Return [x, y] of the center of cell containing provided text 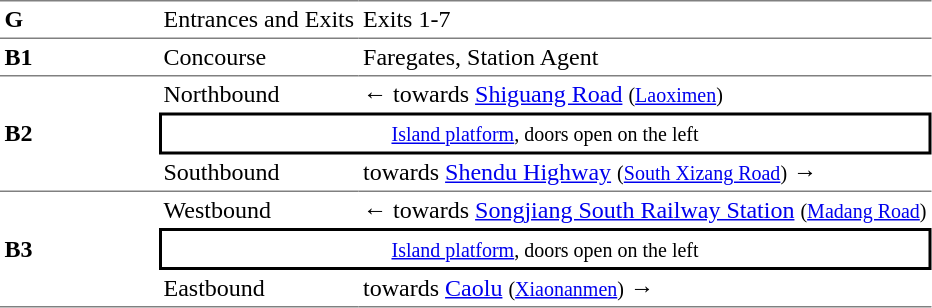
Eastbound [259, 289]
Entrances and Exits [259, 20]
← towards Shiguang Road (Laoximen) [645, 94]
Northbound [259, 94]
Southbound [259, 173]
B1 [80, 58]
G [80, 20]
B3 [80, 250]
← towards Songjiang South Railway Station (Madang Road) [645, 210]
Concourse [259, 58]
Westbound [259, 210]
towards Caolu (Xiaonanmen) → [645, 289]
towards Shendu Highway (South Xizang Road) → [645, 173]
Exits 1-7 [645, 20]
B2 [80, 134]
Faregates, Station Agent [645, 58]
